Search for the cell housing the specified text and yield its [X, Y] center coordinate. 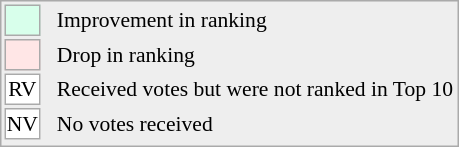
Drop in ranking [254, 55]
Improvement in ranking [254, 20]
Received votes but were not ranked in Top 10 [254, 90]
RV [22, 90]
No votes received [254, 124]
NV [22, 124]
